Extract the [x, y] coordinate from the center of the cell holding the provided text.  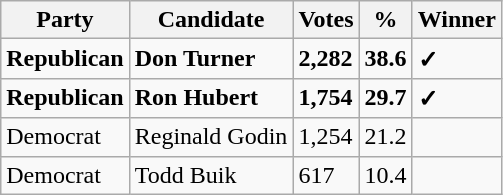
Don Turner [211, 59]
Ron Hubert [211, 98]
21.2 [386, 137]
10.4 [386, 175]
2,282 [326, 59]
617 [326, 175]
38.6 [386, 59]
Todd Buik [211, 175]
Votes [326, 20]
Winner [456, 20]
Candidate [211, 20]
1,254 [326, 137]
Reginald Godin [211, 137]
% [386, 20]
1,754 [326, 98]
29.7 [386, 98]
Party [65, 20]
